Pinpoint the cell where the given text exists, returning its [x, y] midpoint coordinate. 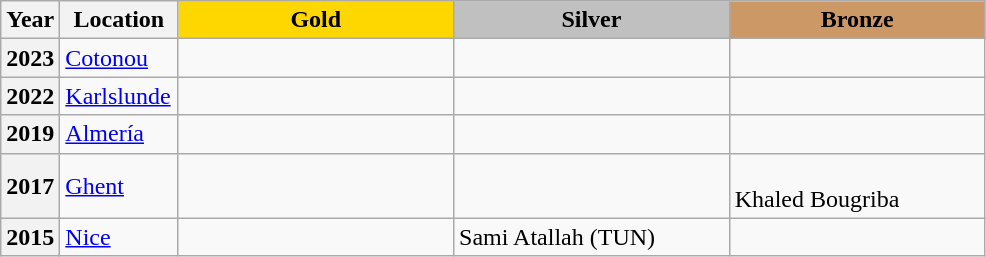
Karlslunde [119, 96]
Silver [592, 20]
2023 [30, 58]
Sami Atallah (TUN) [592, 237]
Bronze [857, 20]
Khaled Bougriba [857, 186]
Ghent [119, 186]
2017 [30, 186]
Nice [119, 237]
2015 [30, 237]
2019 [30, 134]
Gold [316, 20]
Cotonou [119, 58]
Year [30, 20]
2022 [30, 96]
Almería [119, 134]
Location [119, 20]
